Pinpoint the cell where the given text exists, returning its (x, y) midpoint coordinate. 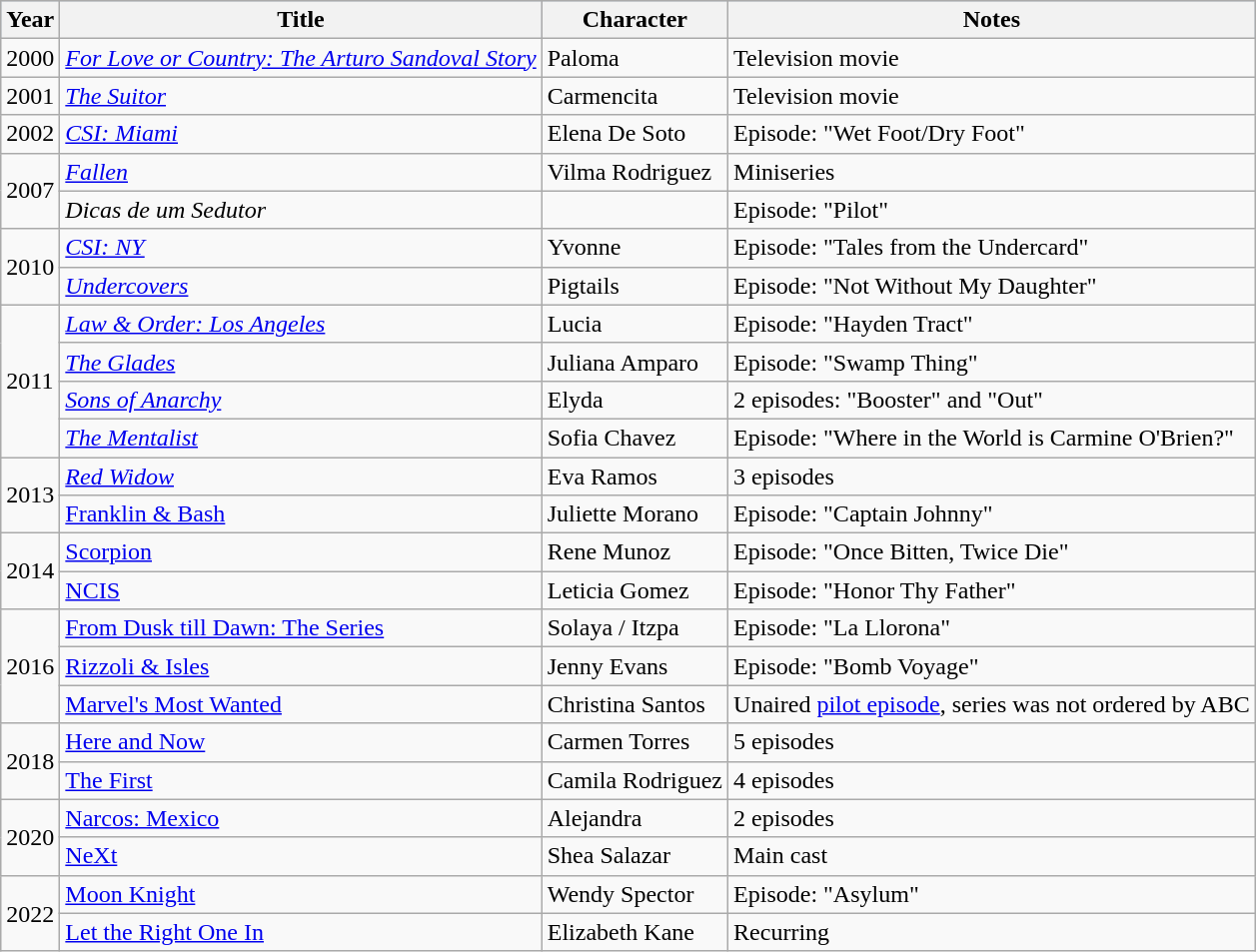
Here and Now (301, 742)
2007 (30, 191)
2013 (30, 495)
Moon Knight (301, 894)
Episode: "Bomb Voyage" (992, 666)
Episode: "Asylum" (992, 894)
Episode: "Once Bitten, Twice Die" (992, 552)
2016 (30, 666)
Christina Santos (634, 704)
2022 (30, 913)
The First (301, 780)
2002 (30, 134)
Carmencita (634, 96)
Character (634, 20)
Unaired pilot episode, series was not ordered by ABC (992, 704)
Episode: "Not Without My Daughter" (992, 286)
Franklin & Bash (301, 514)
Undercovers (301, 286)
Yvonne (634, 248)
Episode: "Hayden Tract" (992, 324)
Year (30, 20)
Recurring (992, 932)
Lucia (634, 324)
2010 (30, 267)
Paloma (634, 58)
The Mentalist (301, 438)
Shea Salazar (634, 856)
Elyda (634, 400)
Pigtails (634, 286)
CSI: Miami (301, 134)
Juliana Amparo (634, 362)
NCIS (301, 590)
Wendy Spector (634, 894)
Dicas de um Sedutor (301, 210)
For Love or Country: The Arturo Sandoval Story (301, 58)
Elizabeth Kane (634, 932)
Episode: "Swamp Thing" (992, 362)
Law & Order: Los Angeles (301, 324)
Episode: "Honor Thy Father" (992, 590)
3 episodes (992, 476)
2000 (30, 58)
2020 (30, 837)
2014 (30, 571)
Elena De Soto (634, 134)
Red Widow (301, 476)
Episode: "Where in the World is Carmine O'Brien?" (992, 438)
2011 (30, 381)
2001 (30, 96)
Solaya / Itzpa (634, 628)
Sofia Chavez (634, 438)
4 episodes (992, 780)
5 episodes (992, 742)
Alejandra (634, 818)
Main cast (992, 856)
Miniseries (992, 172)
Marvel's Most Wanted (301, 704)
Rizzoli & Isles (301, 666)
From Dusk till Dawn: The Series (301, 628)
Let the Right One In (301, 932)
Episode: "Captain Johnny" (992, 514)
Juliette Morano (634, 514)
2 episodes (992, 818)
Vilma Rodriguez (634, 172)
Episode: "La Llorona" (992, 628)
Title (301, 20)
Episode: "Wet Foot/Dry Foot" (992, 134)
Fallen (301, 172)
Narcos: Mexico (301, 818)
2018 (30, 761)
2 episodes: "Booster" and "Out" (992, 400)
Episode: "Tales from the Undercard" (992, 248)
Rene Munoz (634, 552)
NeXt (301, 856)
Jenny Evans (634, 666)
Camila Rodriguez (634, 780)
Notes (992, 20)
Scorpion (301, 552)
The Suitor (301, 96)
Sons of Anarchy (301, 400)
The Glades (301, 362)
CSI: NY (301, 248)
Episode: "Pilot" (992, 210)
Leticia Gomez (634, 590)
Eva Ramos (634, 476)
Carmen Torres (634, 742)
